Pinpoint the cell where the given text exists, returning its (x, y) midpoint coordinate. 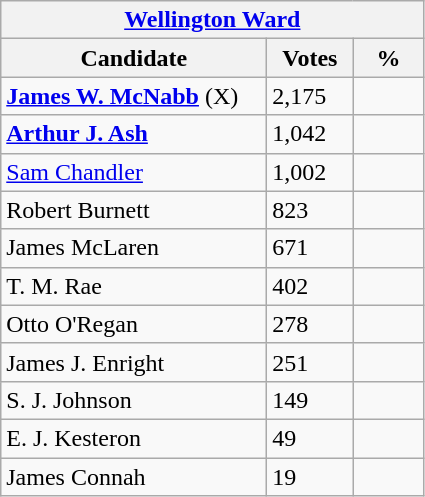
James Connah (134, 477)
251 (310, 362)
Arthur J. Ash (134, 134)
T. M. Rae (134, 286)
S. J. Johnson (134, 400)
Votes (310, 58)
1,002 (310, 172)
Wellington Ward (212, 20)
Sam Chandler (134, 172)
James W. McNabb (X) (134, 96)
Candidate (134, 58)
278 (310, 324)
Robert Burnett (134, 210)
2,175 (310, 96)
% (388, 58)
402 (310, 286)
Otto O'Regan (134, 324)
E. J. Kesteron (134, 438)
1,042 (310, 134)
49 (310, 438)
149 (310, 400)
823 (310, 210)
671 (310, 248)
James J. Enright (134, 362)
James McLaren (134, 248)
19 (310, 477)
